Locate the cell with the specified text and output its [X, Y] center coordinate. 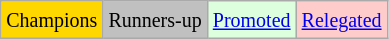
Promoted [252, 20]
Runners-up [155, 20]
Champions [52, 20]
Relegated [342, 20]
